Output the [X, Y] coordinate of the center of the cell containing the given text.  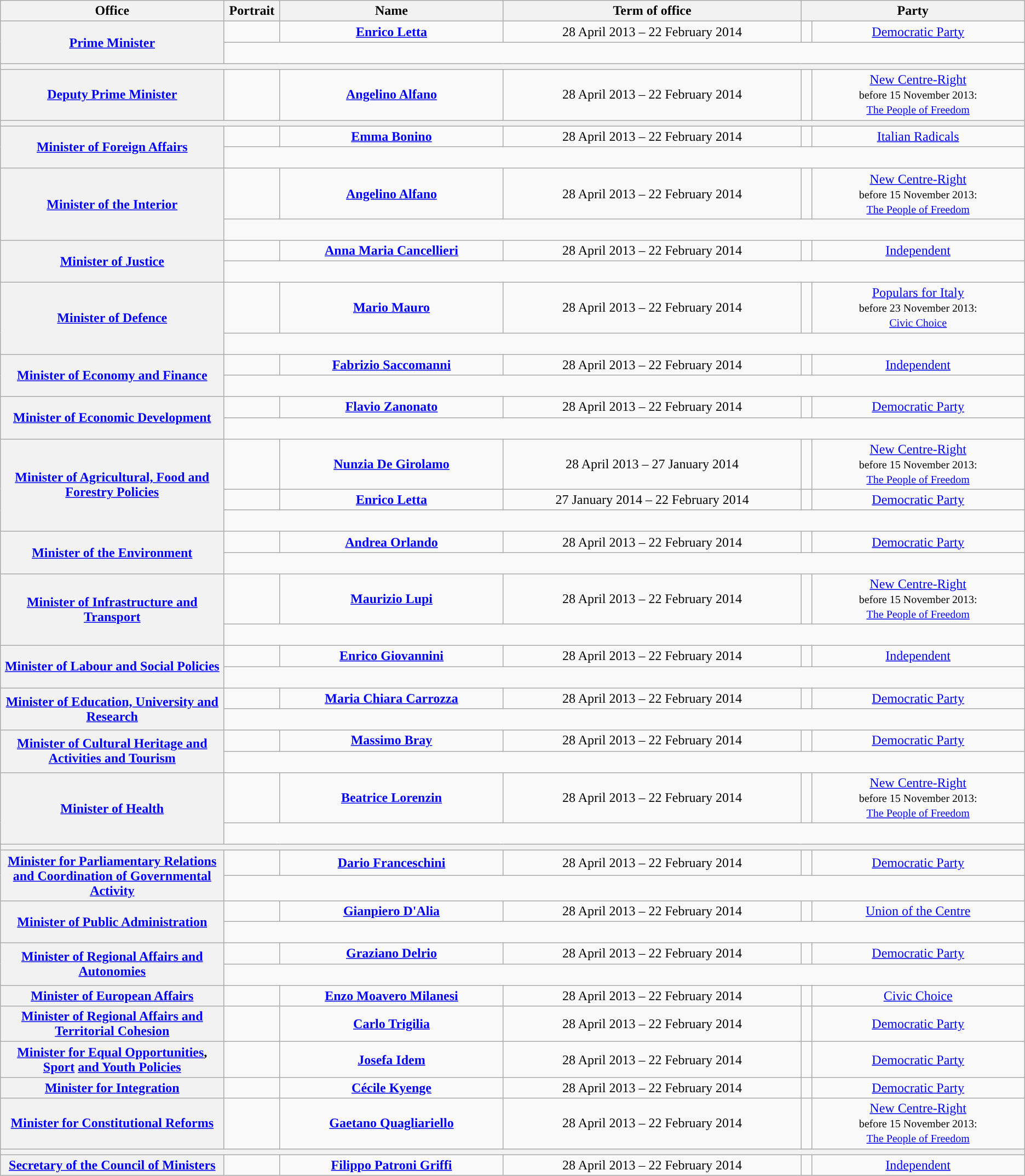
Andrea Orlando [391, 542]
Filippo Patroni Griffi [391, 1165]
Union of the Centre [918, 911]
Flavio Zanonato [391, 407]
Mario Mauro [391, 308]
Prime Minister [112, 43]
Minister of Public Administration [112, 921]
Dario Franceschini [391, 862]
Fabrizio Saccomanni [391, 365]
Josefa Idem [391, 1059]
Enrico Giovannini [391, 656]
Gaetano Quagliariello [391, 1123]
Deputy Prime Minister [112, 95]
Emma Bonino [391, 136]
Italian Radicals [918, 136]
Minister of the Interior [112, 204]
Minister of Education, University and Research [112, 709]
Maria Chiara Carrozza [391, 698]
Civic Choice [918, 996]
Minister of Infrastructure and Transport [112, 609]
Cécile Kyenge [391, 1088]
Gianpiero D'Alia [391, 911]
Populars for Italybefore 23 November 2013:Civic Choice [918, 308]
Party [913, 11]
Secretary of the Council of Ministers [112, 1165]
Office [112, 11]
Graziano Delrio [391, 954]
27 January 2014 – 22 February 2014 [652, 500]
Minister for Parliamentary Relations and Coordination of Governmental Activity [112, 875]
Minister for Integration [112, 1088]
Minister of Regional Affairs and Territorial Cohesion [112, 1024]
Nunzia De Girolamo [391, 464]
Minister of Economy and Finance [112, 376]
Minister for Constitutional Reforms [112, 1123]
Maurizio Lupi [391, 599]
Anna Maria Cancellieri [391, 250]
Minister of European Affairs [112, 996]
Name [391, 11]
Minister of Cultural Heritage and Activities and Tourism [112, 752]
Minister of Economic Development [112, 417]
Term of office [652, 11]
Beatrice Lorenzin [391, 798]
Enzo Moavero Milanesi [391, 996]
Minister for Equal Opportunities, Sport and Youth Policies [112, 1059]
Minister of the Environment [112, 552]
Minister of Foreign Affairs [112, 147]
Minister of Regional Affairs and Autonomies [112, 964]
Minister of Agricultural, Food and Forestry Policies [112, 485]
28 April 2013 – 27 January 2014 [652, 464]
Minister of Labour and Social Policies [112, 667]
Carlo Trigilia [391, 1024]
Portrait [252, 11]
Minister of Health [112, 808]
Massimo Bray [391, 741]
Minister of Defence [112, 319]
Minister of Justice [112, 261]
